Pinpoint the cell where the given text exists, returning its [x, y] midpoint coordinate. 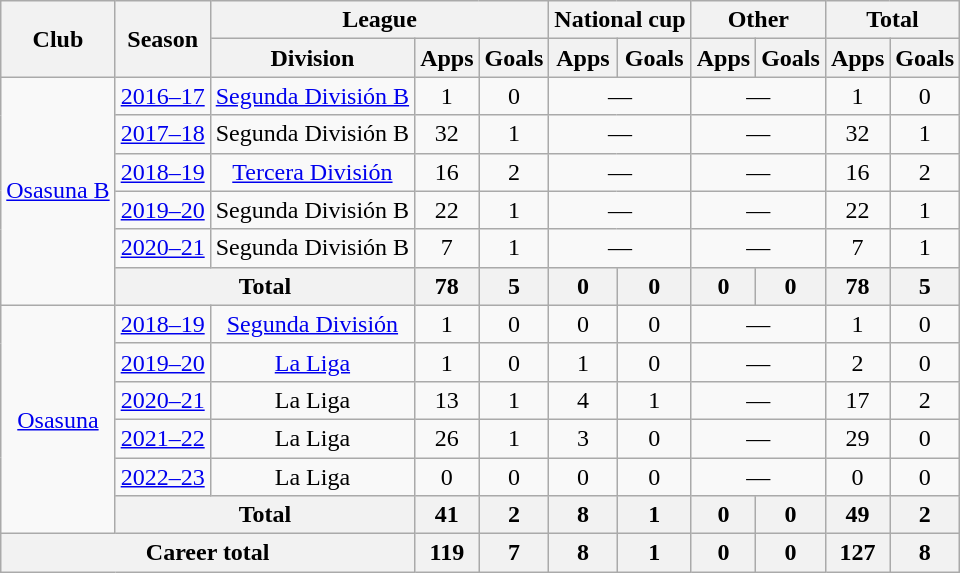
2016–17 [162, 96]
2021–22 [162, 438]
Osasuna [58, 419]
Season [162, 39]
Division [312, 58]
2017–18 [162, 134]
49 [857, 515]
17 [857, 400]
3 [583, 438]
Other [758, 20]
4 [583, 400]
29 [857, 438]
119 [447, 553]
League [380, 20]
2022–23 [162, 477]
National cup [620, 20]
Osasuna B [58, 191]
13 [447, 400]
Club [58, 39]
26 [447, 438]
Tercera División [312, 172]
41 [447, 515]
Segunda División [312, 324]
127 [857, 553]
Career total [208, 553]
